Extract the (X, Y) coordinate from the center of the cell holding the provided text.  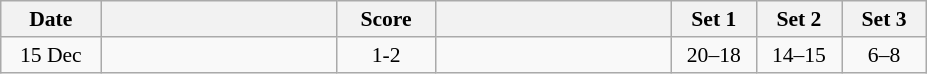
15 Dec (51, 55)
Set 3 (884, 19)
Date (51, 19)
1-2 (386, 55)
Set 2 (798, 19)
6–8 (884, 55)
Set 1 (714, 19)
Score (386, 19)
14–15 (798, 55)
20–18 (714, 55)
